Detect which cell encompasses the target text, then output its (x, y) center coordinate. 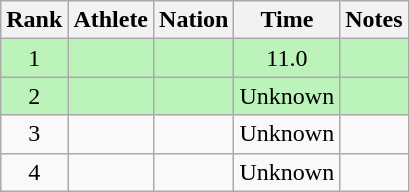
Nation (194, 20)
Rank (34, 20)
2 (34, 96)
3 (34, 134)
4 (34, 172)
1 (34, 58)
Notes (374, 20)
Time (287, 20)
11.0 (287, 58)
Athlete (111, 20)
